From the cell containing the given text, extract its center point as [X, Y] coordinate. 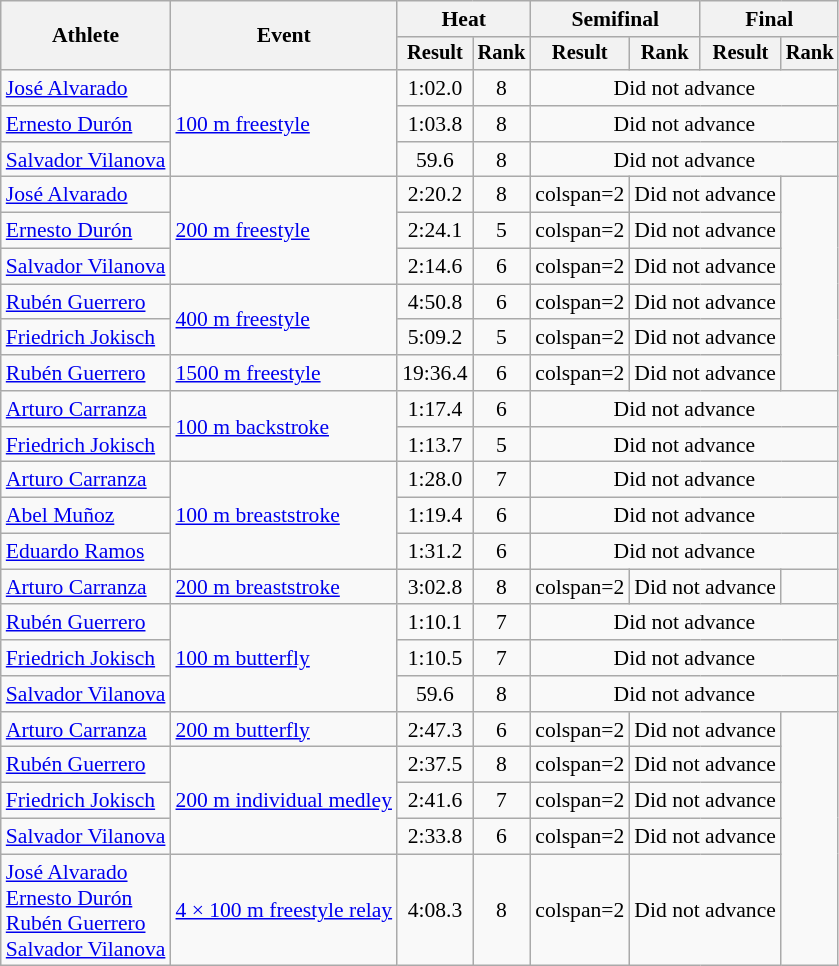
José AlvaradoErnesto DurónRubén GuerreroSalvador Vilanova [86, 910]
5:09.2 [434, 338]
1:28.0 [434, 480]
1:13.7 [434, 445]
3:02.8 [434, 587]
Athlete [86, 36]
1:03.8 [434, 124]
1:17.4 [434, 409]
1500 m freestyle [284, 373]
Semifinal [615, 19]
100 m butterfly [284, 658]
Heat [464, 19]
200 m breaststroke [284, 587]
Eduardo Ramos [86, 552]
100 m breaststroke [284, 516]
1:10.1 [434, 623]
4:08.3 [434, 910]
1:19.4 [434, 516]
Event [284, 36]
2:20.2 [434, 195]
2:47.3 [434, 730]
Abel Muñoz [86, 516]
200 m individual medley [284, 800]
200 m butterfly [284, 730]
100 m backstroke [284, 426]
1:02.0 [434, 88]
2:14.6 [434, 267]
1:31.2 [434, 552]
2:37.5 [434, 765]
19:36.4 [434, 373]
4:50.8 [434, 302]
200 m freestyle [284, 230]
Final [769, 19]
4 × 100 m freestyle relay [284, 910]
2:41.6 [434, 801]
100 m freestyle [284, 124]
2:24.1 [434, 231]
2:33.8 [434, 837]
1:10.5 [434, 658]
400 m freestyle [284, 320]
